For the text-containing cell, return its midpoint in (x, y) coordinate format. 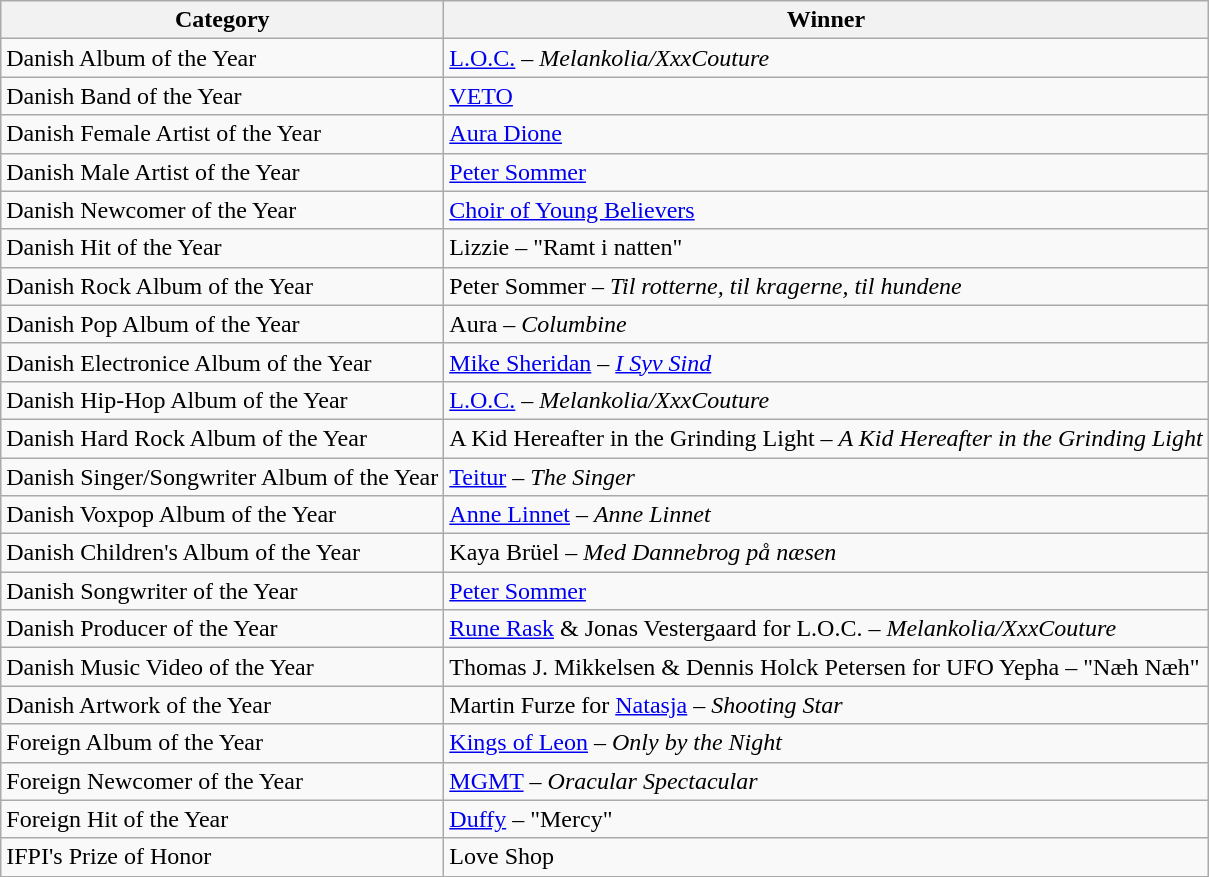
Peter Sommer – Til rotterne, til kragerne, til hundene (826, 286)
IFPI's Prize of Honor (222, 857)
Danish Newcomer of the Year (222, 210)
Danish Band of the Year (222, 96)
Martin Furze for Natasja – Shooting Star (826, 705)
A Kid Hereafter in the Grinding Light – A Kid Hereafter in the Grinding Light (826, 438)
Rune Rask & Jonas Vestergaard for L.O.C. – Melankolia/XxxCouture (826, 629)
Danish Producer of the Year (222, 629)
Lizzie – "Ramt i natten" (826, 248)
Mike Sheridan – I Syv Sind (826, 362)
Danish Pop Album of the Year (222, 324)
Danish Electronice Album of the Year (222, 362)
Danish Rock Album of the Year (222, 286)
Duffy – "Mercy" (826, 819)
MGMT – Oracular Spectacular (826, 781)
Danish Female Artist of the Year (222, 134)
Category (222, 20)
Danish Hit of the Year (222, 248)
Danish Artwork of the Year (222, 705)
Danish Male Artist of the Year (222, 172)
Danish Children's Album of the Year (222, 553)
Teitur – The Singer (826, 477)
Danish Voxpop Album of the Year (222, 515)
Danish Songwriter of the Year (222, 591)
Danish Singer/Songwriter Album of the Year (222, 477)
Danish Hip-Hop Album of the Year (222, 400)
Thomas J. Mikkelsen & Dennis Holck Petersen for UFO Yepha – "Næh Næh" (826, 667)
Winner (826, 20)
Aura Dione (826, 134)
Love Shop (826, 857)
Kings of Leon – Only by the Night (826, 743)
Aura – Columbine (826, 324)
Danish Album of the Year (222, 58)
Anne Linnet – Anne Linnet (826, 515)
Foreign Hit of the Year (222, 819)
Foreign Album of the Year (222, 743)
Danish Hard Rock Album of the Year (222, 438)
Danish Music Video of the Year (222, 667)
Choir of Young Believers (826, 210)
Foreign Newcomer of the Year (222, 781)
VETO (826, 96)
Kaya Brüel – Med Dannebrog på næsen (826, 553)
